From the cell containing the given text, extract its center point as (X, Y) coordinate. 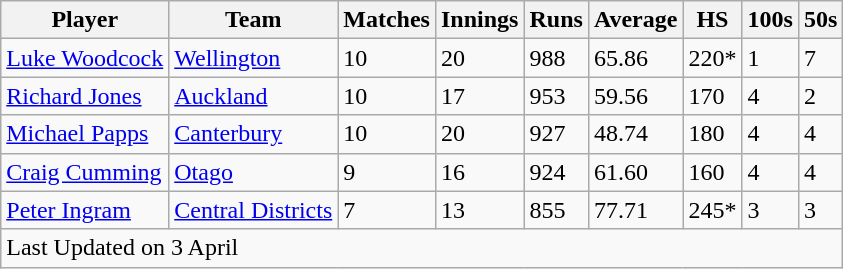
160 (712, 172)
Auckland (254, 96)
245* (712, 210)
50s (820, 20)
Average (636, 20)
170 (712, 96)
Runs (556, 20)
2 (820, 96)
100s (770, 20)
Central Districts (254, 210)
77.71 (636, 210)
924 (556, 172)
Otago (254, 172)
Team (254, 20)
1 (770, 58)
61.60 (636, 172)
Peter Ingram (85, 210)
HS (712, 20)
988 (556, 58)
9 (387, 172)
Michael Papps (85, 134)
180 (712, 134)
13 (479, 210)
Craig Cumming (85, 172)
Matches (387, 20)
953 (556, 96)
855 (556, 210)
Luke Woodcock (85, 58)
Richard Jones (85, 96)
Innings (479, 20)
927 (556, 134)
17 (479, 96)
65.86 (636, 58)
Canterbury (254, 134)
16 (479, 172)
Wellington (254, 58)
48.74 (636, 134)
220* (712, 58)
59.56 (636, 96)
Player (85, 20)
Last Updated on 3 April (422, 248)
